Pinpoint the cell where the given text exists, returning its [x, y] midpoint coordinate. 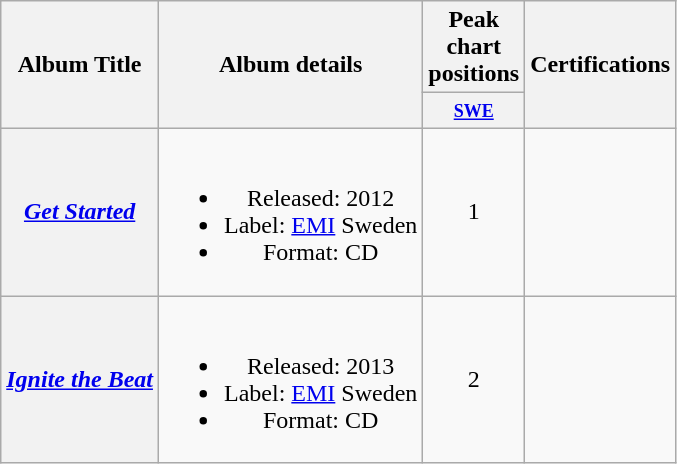
SWE [474, 111]
Released: 2013Label: EMI SwedenFormat: CD [290, 380]
Ignite the Beat [80, 380]
Album details [290, 65]
2 [474, 380]
Released: 2012Label: EMI SwedenFormat: CD [290, 212]
Album Title [80, 65]
Certifications [600, 65]
Get Started [80, 212]
1 [474, 212]
Peak chart positions [474, 47]
